Return the [x, y] coordinate for the center point of the cell that contains the specified text.  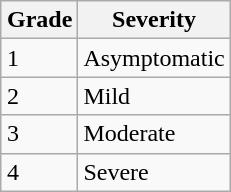
3 [39, 134]
2 [39, 96]
1 [39, 58]
Mild [154, 96]
Moderate [154, 134]
Severity [154, 20]
Asymptomatic [154, 58]
4 [39, 172]
Grade [39, 20]
Severe [154, 172]
